Find where the given text appears and provide that cell's center as [x, y] coordinate. 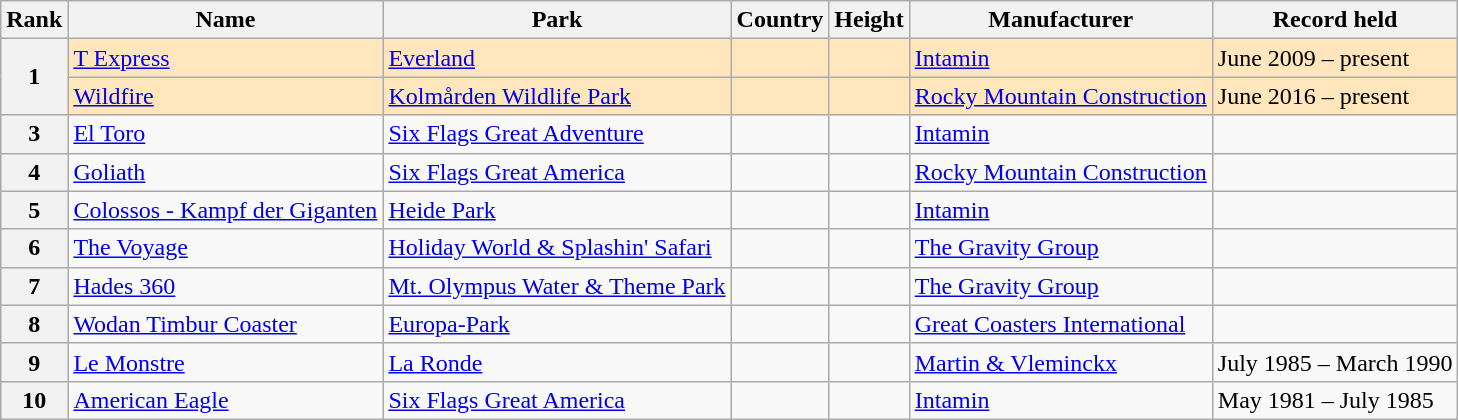
The Voyage [226, 248]
Height [869, 20]
8 [34, 324]
La Ronde [557, 362]
Le Monstre [226, 362]
10 [34, 400]
Record held [1335, 20]
Goliath [226, 172]
Everland [557, 58]
9 [34, 362]
El Toro [226, 134]
Wodan Timbur Coaster [226, 324]
Park [557, 20]
4 [34, 172]
3 [34, 134]
1 [34, 77]
Europa-Park [557, 324]
Hades 360 [226, 286]
Rank [34, 20]
5 [34, 210]
6 [34, 248]
Heide Park [557, 210]
American Eagle [226, 400]
May 1981 – July 1985 [1335, 400]
Mt. Olympus Water & Theme Park [557, 286]
June 2016 – present [1335, 96]
Martin & Vleminckx [1060, 362]
June 2009 – present [1335, 58]
Manufacturer [1060, 20]
T Express [226, 58]
July 1985 – March 1990 [1335, 362]
Colossos - Kampf der Giganten [226, 210]
7 [34, 286]
Great Coasters International [1060, 324]
Kolmården Wildlife Park [557, 96]
Six Flags Great Adventure [557, 134]
Wildfire [226, 96]
Holiday World & Splashin' Safari [557, 248]
Name [226, 20]
Country [780, 20]
